Output the [X, Y] coordinate of the center of the cell containing the given text.  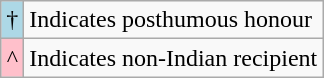
Indicates non-Indian recipient [174, 58]
Indicates posthumous honour [174, 20]
† [12, 20]
^ [12, 58]
